Output the (X, Y) coordinate of the center of the cell containing the given text.  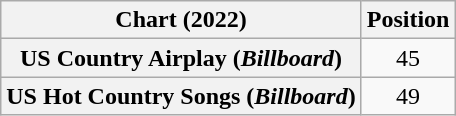
Position (408, 20)
45 (408, 58)
US Hot Country Songs (Billboard) (181, 96)
US Country Airplay (Billboard) (181, 58)
Chart (2022) (181, 20)
49 (408, 96)
